Identify which cell holds the provided text, then report its (x, y) central coordinate. 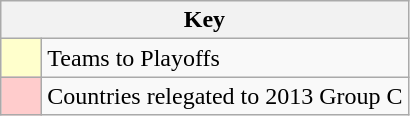
Key (204, 20)
Countries relegated to 2013 Group C (225, 96)
Teams to Playoffs (225, 58)
